Capture the cell that displays the provided text and extract its [X, Y] central coordinate. 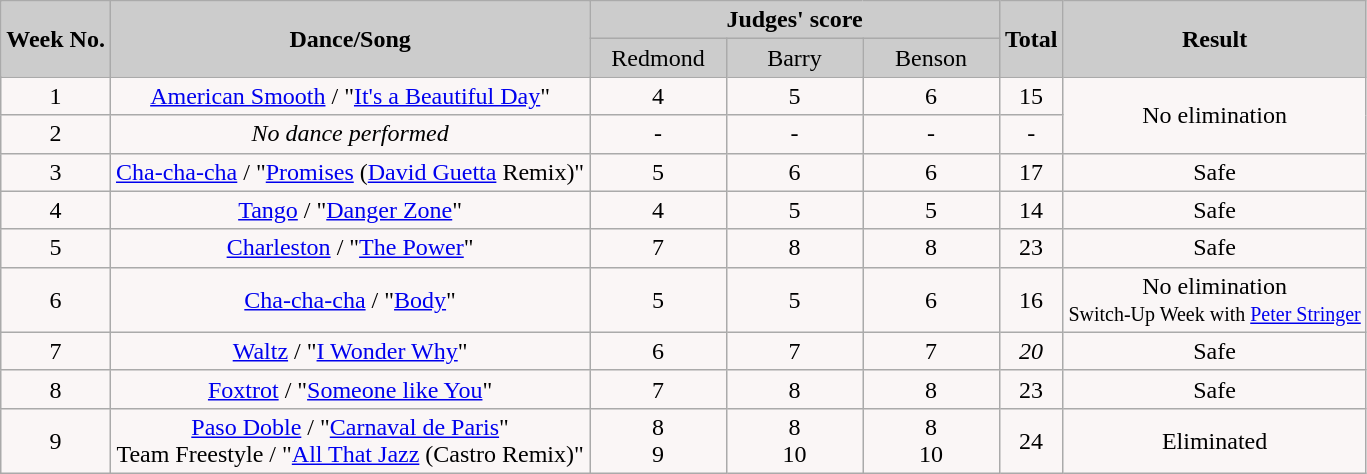
17 [1031, 172]
Charleston / "The Power" [350, 248]
Eliminated [1214, 440]
3 [56, 172]
Foxtrot / "Someone like You" [350, 389]
89 [658, 440]
14 [1031, 210]
9 [56, 440]
Tango / "Danger Zone" [350, 210]
Waltz / "I Wonder Why" [350, 351]
Judges' score [795, 20]
15 [1031, 96]
Cha-cha-cha / "Promises (David Guetta Remix)" [350, 172]
Dance/Song [350, 39]
Barry [794, 58]
20 [1031, 351]
Cha-cha-cha / "Body" [350, 300]
Result [1214, 39]
24 [1031, 440]
Benson [932, 58]
Redmond [658, 58]
2 [56, 134]
American Smooth / "It's a Beautiful Day" [350, 96]
Paso Doble / "Carnaval de Paris"Team Freestyle / "All That Jazz (Castro Remix)" [350, 440]
No eliminationSwitch-Up Week with Peter Stringer [1214, 300]
16 [1031, 300]
Total [1031, 39]
Week No. [56, 39]
No dance performed [350, 134]
1 [56, 96]
No elimination [1214, 115]
